From the cell containing the given text, extract its center point as [x, y] coordinate. 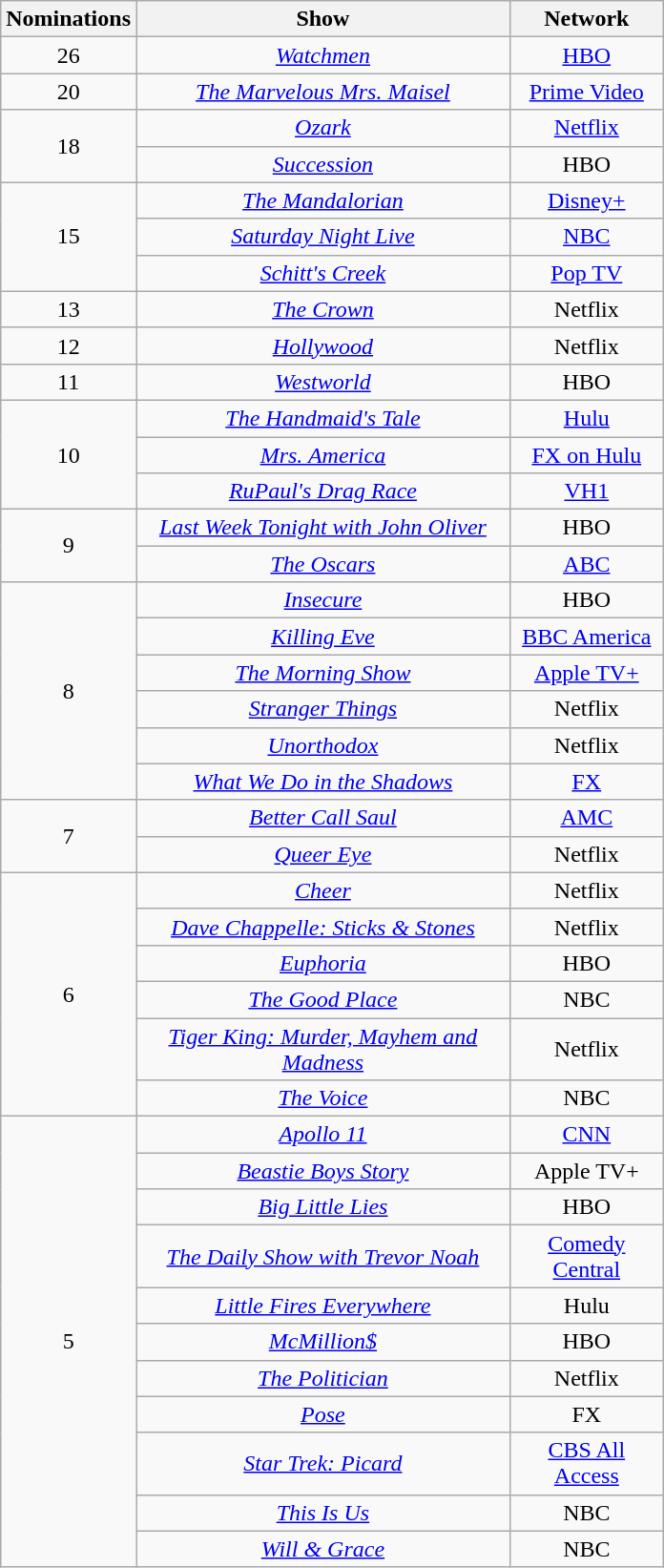
What We Do in the Shadows [322, 782]
The Marvelous Mrs. Maisel [322, 92]
Disney+ [586, 200]
Watchmen [322, 55]
The Politician [322, 1378]
CNN [586, 1135]
Pose [322, 1414]
VH1 [586, 491]
The Mandalorian [322, 200]
Insecure [322, 600]
Ozark [322, 128]
Apollo 11 [322, 1135]
8 [69, 691]
Killing Eve [322, 637]
The Handmaid's Tale [322, 418]
9 [69, 546]
20 [69, 92]
The Crown [322, 309]
Network [586, 19]
FX on Hulu [586, 455]
11 [69, 382]
7 [69, 836]
CBS All Access [586, 1464]
5 [69, 1342]
Tiger King: Murder, Mayhem and Madness [322, 1048]
Saturday Night Live [322, 237]
Little Fires Everywhere [322, 1306]
The Good Place [322, 999]
Succession [322, 164]
26 [69, 55]
The Oscars [322, 564]
10 [69, 454]
Euphoria [322, 963]
15 [69, 237]
13 [69, 309]
Comedy Central [586, 1256]
Star Trek: Picard [322, 1464]
Better Call Saul [322, 818]
This Is Us [322, 1513]
Westworld [322, 382]
18 [69, 146]
RuPaul's Drag Race [322, 491]
Will & Grace [322, 1549]
The Morning Show [322, 673]
Last Week Tonight with John Oliver [322, 528]
The Voice [322, 1098]
Cheer [322, 890]
Beastie Boys Story [322, 1171]
Big Little Lies [322, 1207]
Hollywood [322, 345]
Pop TV [586, 273]
BBC America [586, 637]
Prime Video [586, 92]
Nominations [69, 19]
Stranger Things [322, 709]
12 [69, 345]
Queer Eye [322, 854]
Dave Chappelle: Sticks & Stones [322, 927]
Schitt's Creek [322, 273]
The Daily Show with Trevor Noah [322, 1256]
6 [69, 994]
McMillion$ [322, 1342]
ABC [586, 564]
Unorthodox [322, 745]
Show [322, 19]
AMC [586, 818]
Mrs. America [322, 455]
